Return (X, Y) of the center of cell containing provided text 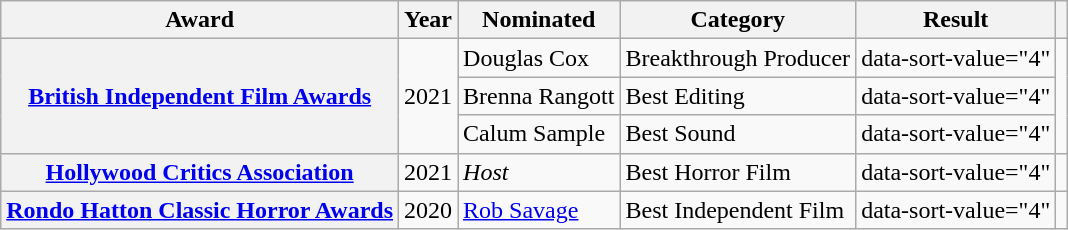
Hollywood Critics Association (200, 172)
Brenna Rangott (539, 96)
Result (956, 20)
Douglas Cox (539, 58)
Best Independent Film (738, 210)
British Independent Film Awards (200, 96)
2020 (428, 210)
Nominated (539, 20)
Rob Savage (539, 210)
Award (200, 20)
Best Sound (738, 134)
Best Horror Film (738, 172)
Calum Sample (539, 134)
Category (738, 20)
Host (539, 172)
Breakthrough Producer (738, 58)
Rondo Hatton Classic Horror Awards (200, 210)
Best Editing (738, 96)
Year (428, 20)
